Output the [x, y] coordinate of the center of the cell containing the given text.  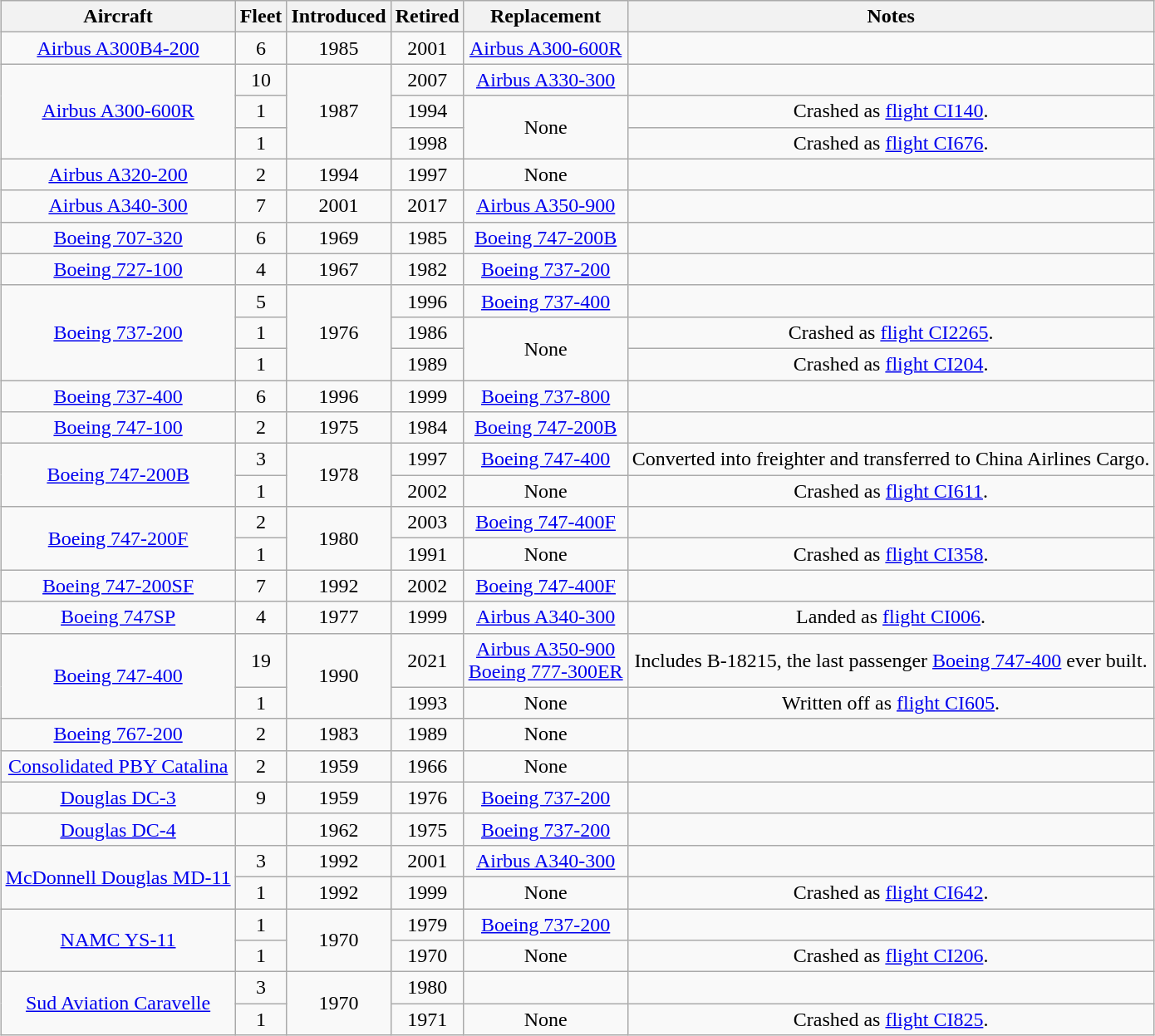
1987 [339, 111]
Crashed as flight CI204. [891, 364]
1991 [427, 554]
Crashed as flight CI2265. [891, 332]
1967 [339, 269]
Landed as flight CI006. [891, 617]
Introduced [339, 17]
Airbus A320-200 [118, 174]
19 [261, 660]
Includes B-18215, the last passenger Boeing 747-400 ever built. [891, 660]
1979 [427, 925]
Boeing 747SP [118, 617]
Converted into freighter and transferred to China Airlines Cargo. [891, 459]
McDonnell Douglas MD-11 [118, 876]
Boeing 707-320 [118, 238]
2003 [427, 523]
1978 [339, 475]
Retired [427, 17]
1998 [427, 143]
Boeing 747-100 [118, 428]
Fleet [261, 17]
Douglas DC-3 [118, 798]
Crashed as flight CI642. [891, 892]
10 [261, 80]
1971 [427, 1019]
Boeing 767-200 [118, 734]
Sud Aviation Caravelle [118, 1004]
9 [261, 798]
Boeing 747-200F [118, 538]
1983 [339, 734]
1977 [339, 617]
Crashed as flight CI206. [891, 956]
1986 [427, 332]
NAMC YS-11 [118, 940]
2021 [427, 660]
1993 [427, 703]
Crashed as flight CI825. [891, 1019]
Aircraft [118, 17]
5 [261, 301]
Boeing 747-200SF [118, 586]
Crashed as flight CI358. [891, 554]
Replacement [545, 17]
Crashed as flight CI140. [891, 111]
2017 [427, 206]
Airbus A350-900 [545, 206]
Boeing 737-800 [545, 396]
1966 [427, 766]
Crashed as flight CI676. [891, 143]
1969 [339, 238]
Airbus A330-300 [545, 80]
Crashed as flight CI611. [891, 491]
Written off as flight CI605. [891, 703]
1984 [427, 428]
Douglas DC-4 [118, 829]
2007 [427, 80]
Airbus A300B4-200 [118, 48]
Consolidated PBY Catalina [118, 766]
Airbus A350-900Boeing 777-300ER [545, 660]
1962 [339, 829]
1982 [427, 269]
Notes [891, 17]
Boeing 727-100 [118, 269]
1990 [339, 676]
